Capture the cell that displays the provided text and extract its [x, y] central coordinate. 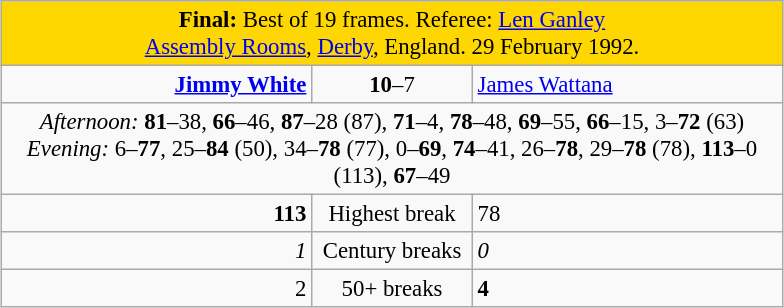
113 [156, 214]
0 [628, 251]
Jimmy White [156, 85]
10–7 [392, 85]
James Wattana [628, 85]
1 [156, 251]
50+ breaks [392, 289]
Highest break [392, 214]
4 [628, 289]
78 [628, 214]
Final: Best of 19 frames. Referee: Len Ganley Assembly Rooms, Derby, England. 29 February 1992. [392, 34]
2 [156, 289]
Century breaks [392, 251]
